Return [X, Y] of the center of cell containing provided text 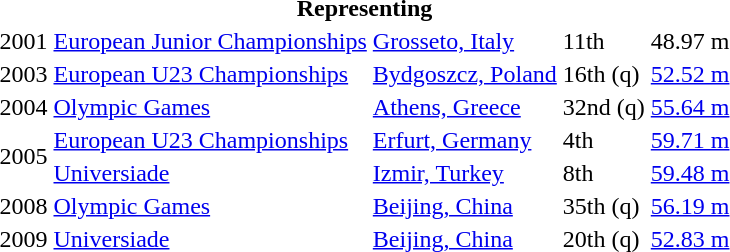
Grosseto, Italy [464, 41]
11th [604, 41]
35th (q) [604, 206]
Izmir, Turkey [464, 173]
Bydgoszcz, Poland [464, 74]
Erfurt, Germany [464, 140]
32nd (q) [604, 107]
Universiade [210, 173]
16th (q) [604, 74]
4th [604, 140]
8th [604, 173]
Athens, Greece [464, 107]
Beijing, China [464, 206]
European Junior Championships [210, 41]
